Return the [x, y] coordinate for the center point of the cell that contains the specified text.  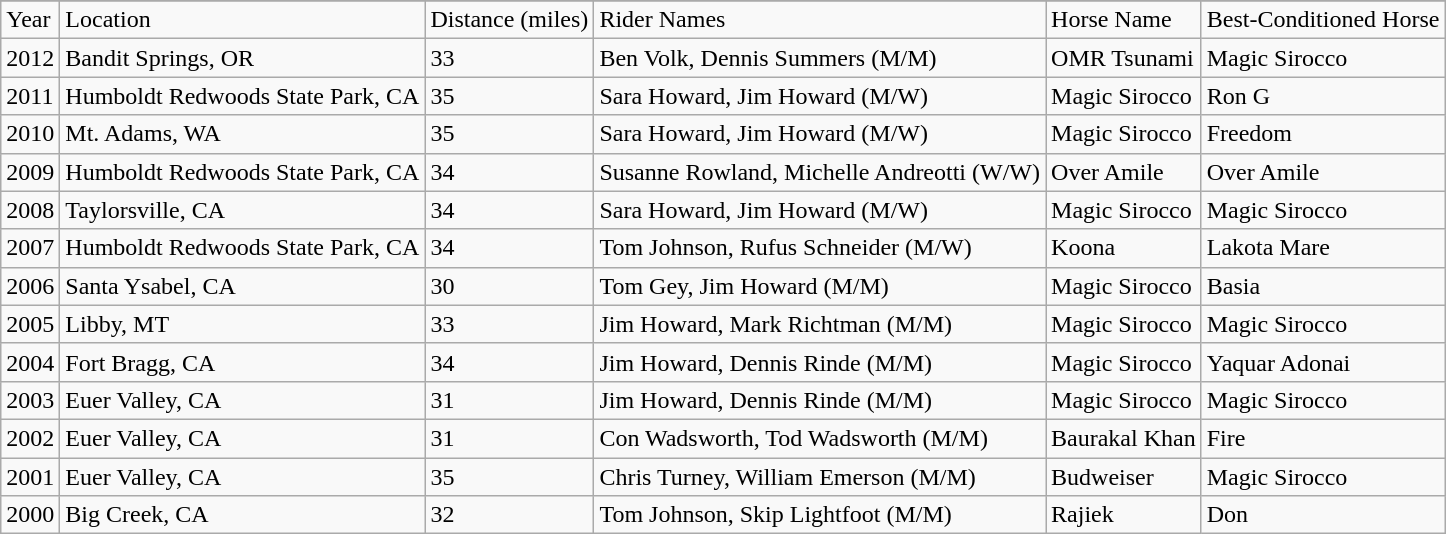
Susanne Rowland, Michelle Andreotti (W/W) [820, 172]
Basia [1323, 286]
Rajiek [1124, 515]
2012 [30, 58]
32 [510, 515]
Chris Turney, William Emerson (M/M) [820, 477]
2000 [30, 515]
Ron G [1323, 96]
Koona [1124, 248]
Budweiser [1124, 477]
Horse Name [1124, 20]
30 [510, 286]
Jim Howard, Mark Richtman (M/M) [820, 324]
Year [30, 20]
2008 [30, 210]
2009 [30, 172]
Lakota Mare [1323, 248]
2005 [30, 324]
2001 [30, 477]
Big Creek, CA [242, 515]
Freedom [1323, 134]
Tom Johnson, Skip Lightfoot (M/M) [820, 515]
Mt. Adams, WA [242, 134]
Tom Gey, Jim Howard (M/M) [820, 286]
2003 [30, 400]
2006 [30, 286]
2004 [30, 362]
Fire [1323, 438]
Location [242, 20]
Taylorsville, CA [242, 210]
Fort Bragg, CA [242, 362]
Best-Conditioned Horse [1323, 20]
2010 [30, 134]
Tom Johnson, Rufus Schneider (M/W) [820, 248]
Don [1323, 515]
Distance (miles) [510, 20]
Santa Ysabel, CA [242, 286]
Rider Names [820, 20]
2011 [30, 96]
Yaquar Adonai [1323, 362]
Baurakal Khan [1124, 438]
Ben Volk, Dennis Summers (M/M) [820, 58]
OMR Tsunami [1124, 58]
Libby, MT [242, 324]
Con Wadsworth, Tod Wadsworth (M/M) [820, 438]
Bandit Springs, OR [242, 58]
2002 [30, 438]
2007 [30, 248]
